Scan for the cell matching the given text and deliver its (x, y) coordinate at center. 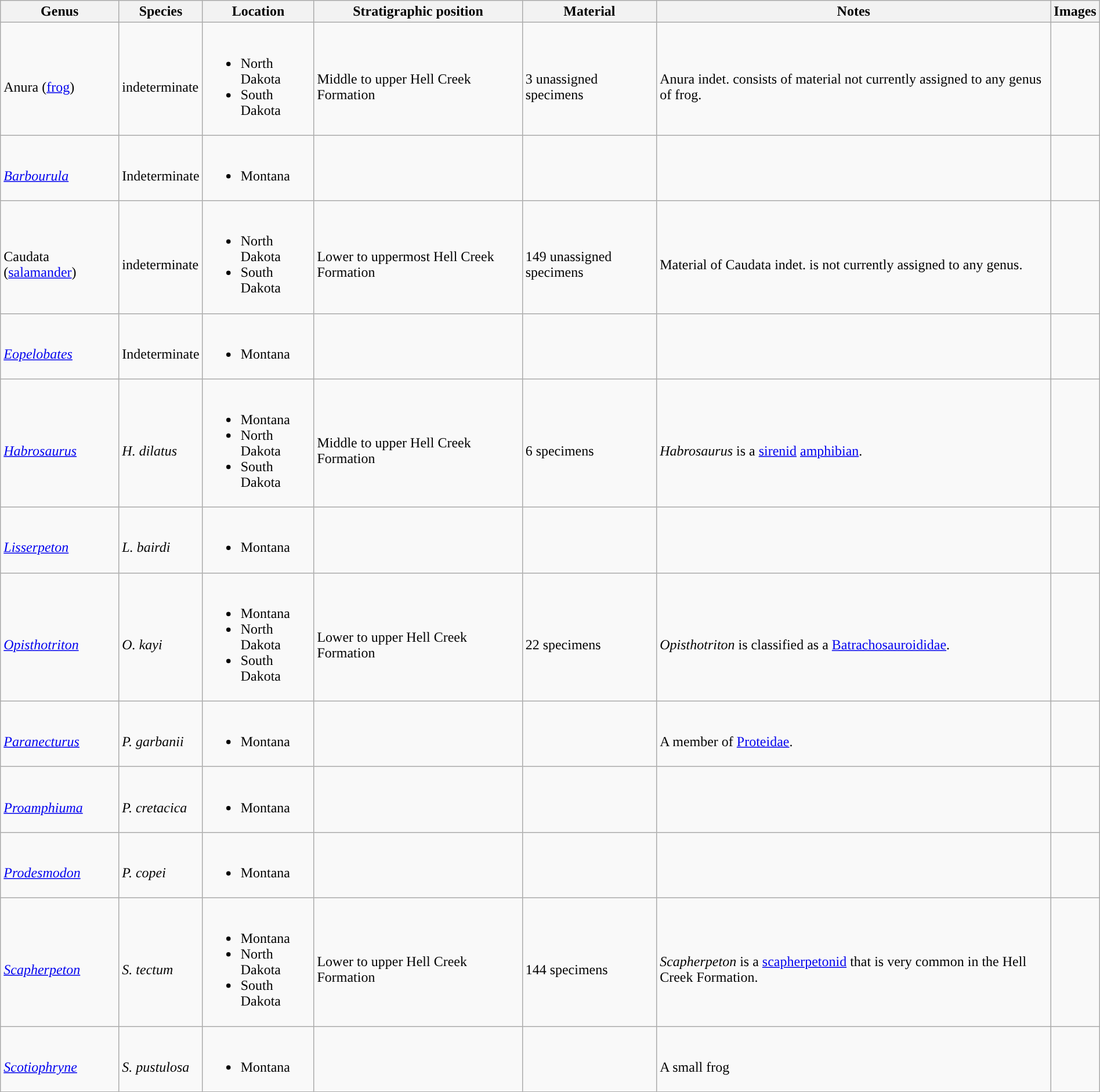
Anura indet. consists of material not currently assigned to any genus of frog. (854, 79)
Scotiophryne (60, 1058)
O. kayi (161, 637)
Eopelobates (60, 346)
22 specimens (589, 637)
6 specimens (589, 443)
Prodesmodon (60, 865)
Anura (frog) (60, 79)
A small frog (854, 1058)
Material (589, 12)
S. pustulosa (161, 1058)
Images (1075, 12)
Location (258, 12)
3 unassigned specimens (589, 79)
A member of Proteidae. (854, 733)
Caudata (salamander) (60, 257)
Paranecturus (60, 733)
Lisserpeton (60, 540)
Genus (60, 12)
Opisthotriton (60, 637)
S. tectum (161, 962)
Opisthotriton is classified as a Batrachosauroididae. (854, 637)
Habrosaurus (60, 443)
Lower to uppermost Hell Creek Formation (418, 257)
Scapherpeton (60, 962)
Species (161, 12)
Habrosaurus is a sirenid amphibian. (854, 443)
Material of Caudata indet. is not currently assigned to any genus. (854, 257)
P. garbanii (161, 733)
Proamphiuma (60, 800)
P. copei (161, 865)
Stratigraphic position (418, 12)
144 specimens (589, 962)
H. dilatus (161, 443)
Barbourula (60, 168)
149 unassigned specimens (589, 257)
Scapherpeton is a scapherpetonid that is very common in the Hell Creek Formation. (854, 962)
P. cretacica (161, 800)
L. bairdi (161, 540)
Notes (854, 12)
